Capture the cell that displays the provided text and extract its (X, Y) central coordinate. 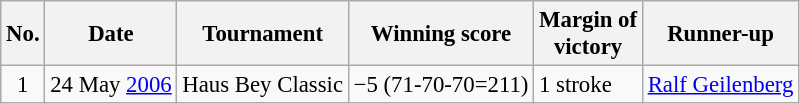
Tournament (262, 34)
Winning score (440, 34)
Runner-up (720, 34)
1 (23, 85)
Haus Bey Classic (262, 85)
Ralf Geilenberg (720, 85)
24 May 2006 (111, 85)
No. (23, 34)
Date (111, 34)
Margin ofvictory (588, 34)
1 stroke (588, 85)
−5 (71-70-70=211) (440, 85)
